For the text-containing cell, return its midpoint in [X, Y] coordinate format. 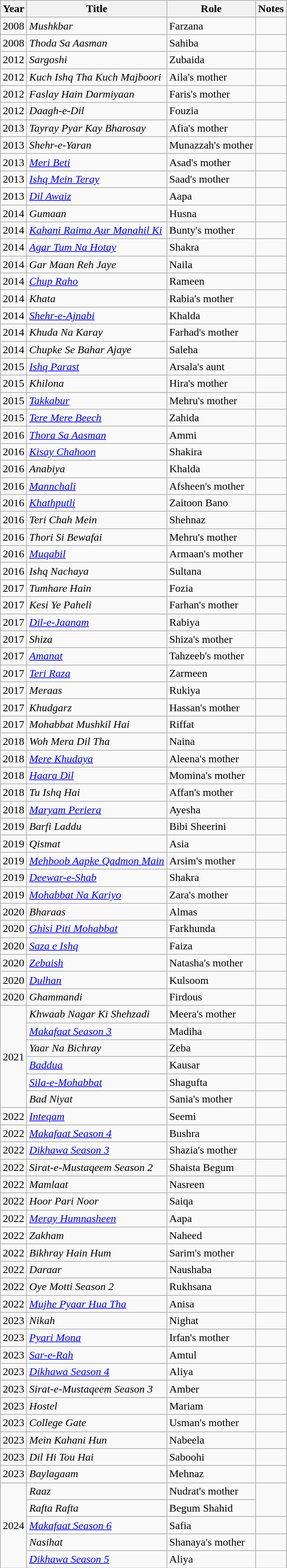
Role [211, 9]
Takkabur [97, 401]
Chupke Se Bahar Ajaye [97, 350]
Sultana [211, 571]
Qismat [97, 844]
Tu Ishq Hai [97, 793]
Rameen [211, 282]
Seemi [211, 1116]
Tayray Pyar Kay Bharosay [97, 128]
Meri Beti [97, 162]
Dikhawa Season 3 [97, 1150]
Woh Mera Dil Tha [97, 741]
Meera's mother [211, 1014]
Sar-e-Rah [97, 1355]
Farkhunda [211, 929]
Farhan's mother [211, 605]
Fozia [211, 588]
Shagufta [211, 1082]
Mushkbar [97, 26]
Shiza's mother [211, 639]
Kulsoom [211, 980]
Zahida [211, 418]
Hira's mother [211, 384]
Aleena's mother [211, 759]
Teri Raza [97, 673]
2024 [13, 1525]
Yaar Na Bichray [97, 1048]
Anisa [211, 1304]
Meraas [97, 690]
Affan's mother [211, 793]
Bibi Sheerini [211, 827]
Ishq Parast [97, 367]
Mere Khudaya [97, 759]
Sirat-e-Mustaqeem Season 2 [97, 1167]
Shaista Begum [211, 1167]
Khuda Na Karay [97, 333]
Khathputli [97, 503]
Daraar [97, 1269]
Dil Hi Tou Hai [97, 1457]
Zaitoon Bano [211, 503]
Notes [271, 9]
Bikhray Hain Hum [97, 1252]
Shakira [211, 452]
Safia [211, 1525]
Rafta Rafta [97, 1508]
Saiqa [211, 1201]
Naila [211, 265]
Mein Kahani Hun [97, 1440]
Firdous [211, 997]
Mohabbat Mushkil Hai [97, 724]
Armaan's mother [211, 554]
Rukiya [211, 690]
Thori Si Bewafai [97, 537]
Baylagaam [97, 1474]
Haara Dil [97, 776]
Bushra [211, 1133]
Nikah [97, 1321]
Ishq Mein Teray [97, 179]
Naheed [211, 1235]
Chup Raho [97, 282]
Afsheen's mother [211, 486]
Baddua [97, 1065]
Meray Humnasheen [97, 1218]
Rabia's mother [211, 299]
Afia's mother [211, 128]
Zubaida [211, 60]
Pyari Mona [97, 1338]
Husna [211, 214]
Zarmeen [211, 673]
Sarim's mother [211, 1252]
Bunty's mother [211, 231]
Makafaat Season 4 [97, 1133]
Hostel [97, 1406]
Bharaas [97, 912]
Natasha's mother [211, 963]
Tumhare Hain [97, 588]
Oye Motti Season 2 [97, 1286]
Faiza [211, 946]
Usman's mother [211, 1423]
Nasreen [211, 1184]
Kuch Ishq Tha Kuch Majboori [97, 77]
Madiha [211, 1031]
Makafaat Season 6 [97, 1525]
Dil Awaiz [97, 196]
Zeba [211, 1048]
Nighat [211, 1321]
Agar Tum Na Hotay [97, 248]
Khwaab Nagar Ki Shehzadi [97, 1014]
Shanaya's mother [211, 1542]
Ammi [211, 435]
Kesi Ye Paheli [97, 605]
Khudgarz [97, 707]
Shehr-e-Ajnabi [97, 316]
Thoda Sa Aasman [97, 43]
Saleha [211, 350]
Rabiya [211, 622]
Khata [97, 299]
Arsim's mother [211, 861]
Barfi Laddu [97, 827]
Nudrat's mother [211, 1491]
Tahzeeb's mother [211, 656]
Mehnaz [211, 1474]
Tere Mere Beech [97, 418]
Asia [211, 844]
Farzana [211, 26]
Nabeela [211, 1440]
Sahiba [211, 43]
Farhad's mother [211, 333]
Ghisi Piti Mohabbat [97, 929]
Hoor Pari Noor [97, 1201]
Bad Niyat [97, 1099]
Amanat [97, 656]
Teri Chah Mein [97, 520]
Daagh-e-Dil [97, 111]
Nasihat [97, 1542]
Mariam [211, 1406]
Ishq Nachaya [97, 571]
Dikhawa Season 5 [97, 1559]
Naushaba [211, 1269]
Hassan's mother [211, 707]
Gar Maan Reh Jaye [97, 265]
Zebaish [97, 963]
Zara's mother [211, 895]
Shehnaz [211, 520]
Kahani Raima Aur Manahil Ki [97, 231]
Saboohi [211, 1457]
Faslay Hain Darmiyaan [97, 94]
Fouzia [211, 111]
Year [13, 9]
Dil-e-Jaanam [97, 622]
Munazzah's mother [211, 145]
Rukhsana [211, 1286]
College Gate [97, 1423]
Faris's mother [211, 94]
Ayesha [211, 810]
Momina's mother [211, 776]
Begum Shahid [211, 1508]
Naina [211, 741]
Sirat-e-Mustaqeem Season 3 [97, 1389]
Mannchali [97, 486]
Amber [211, 1389]
Saza e Ishq [97, 946]
Mehboob Aapke Qadmon Main [97, 861]
Sargoshi [97, 60]
Title [97, 9]
Raaz [97, 1491]
2021 [13, 1056]
Shiza [97, 639]
Aila's mother [211, 77]
Inteqam [97, 1116]
Khilona [97, 384]
Ghammandi [97, 997]
Irfan's mother [211, 1338]
Amtul [211, 1355]
Mamlaat [97, 1184]
Maryam Periera [97, 810]
Anabiya [97, 469]
Kausar [211, 1065]
Arsala's aunt [211, 367]
Riffat [211, 724]
Sania's mother [211, 1099]
Dikhawa Season 4 [97, 1372]
Zakham [97, 1235]
Almas [211, 912]
Asad's mother [211, 162]
Dulhan [97, 980]
Thora Sa Aasman [97, 435]
Muqabil [97, 554]
Shehr-e-Yaran [97, 145]
Makafaat Season 3 [97, 1031]
Kisay Chahoon [97, 452]
Deewar-e-Shab [97, 878]
Mohabbat Na Kariyo [97, 895]
Mujhe Pyaar Hua Tha [97, 1304]
Sila-e-Mohabbat [97, 1082]
Shazia's mother [211, 1150]
Gumaan [97, 214]
Saad's mother [211, 179]
